Determine the [X, Y] coordinate at the center of the cell enclosing the given text.  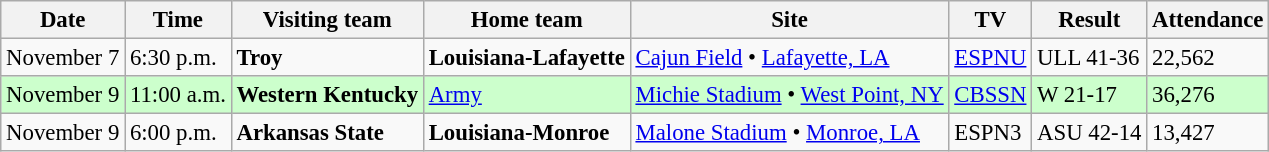
ESPNU [990, 58]
Visiting team [327, 20]
Troy [327, 58]
Attendance [1208, 20]
Cajun Field • Lafayette, LA [790, 58]
Michie Stadium • West Point, NY [790, 95]
Louisiana-Lafayette [526, 58]
Army [526, 95]
36,276 [1208, 95]
W 21-17 [1090, 95]
6:00 p.m. [178, 133]
Date [63, 20]
Western Kentucky [327, 95]
6:30 p.m. [178, 58]
ULL 41-36 [1090, 58]
ASU 42-14 [1090, 133]
Site [790, 20]
Arkansas State [327, 133]
Time [178, 20]
11:00 a.m. [178, 95]
13,427 [1208, 133]
TV [990, 20]
Result [1090, 20]
November 7 [63, 58]
22,562 [1208, 58]
Louisiana-Monroe [526, 133]
Home team [526, 20]
CBSSN [990, 95]
Malone Stadium • Monroe, LA [790, 133]
ESPN3 [990, 133]
